Search for the cell housing the specified text and yield its [x, y] center coordinate. 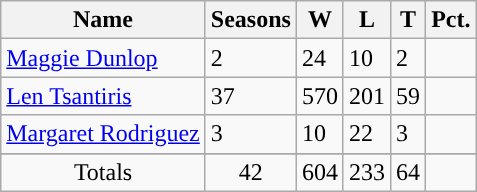
Len Tsantiris [104, 96]
24 [320, 58]
T [408, 20]
Maggie Dunlop [104, 58]
201 [366, 96]
64 [408, 172]
570 [320, 96]
233 [366, 172]
Totals [104, 172]
Seasons [250, 20]
604 [320, 172]
Name [104, 20]
22 [366, 134]
W [320, 20]
42 [250, 172]
37 [250, 96]
L [366, 20]
Margaret Rodriguez [104, 134]
59 [408, 96]
Pct. [451, 20]
